Find where the given text appears and provide that cell's center as (x, y) coordinate. 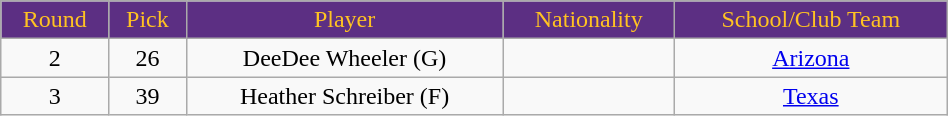
Heather Schreiber (F) (344, 96)
Arizona (810, 58)
Pick (148, 20)
Nationality (588, 20)
3 (55, 96)
Texas (810, 96)
2 (55, 58)
39 (148, 96)
School/Club Team (810, 20)
Player (344, 20)
Round (55, 20)
26 (148, 58)
DeeDee Wheeler (G) (344, 58)
